Provide the (X, Y) coordinate of the cell's center where the given text is located.  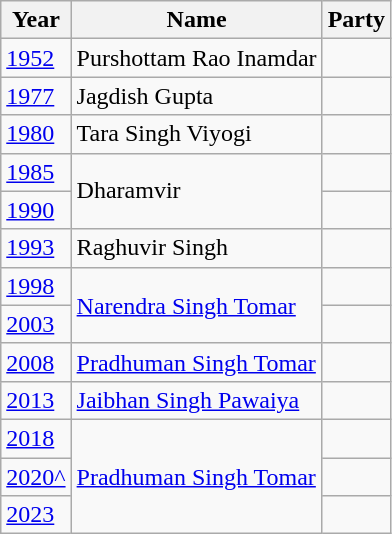
Jagdish Gupta (196, 96)
1993 (36, 248)
Purshottam Rao Inamdar (196, 58)
Narendra Singh Tomar (196, 305)
2003 (36, 324)
Name (196, 20)
1990 (36, 210)
Year (36, 20)
1998 (36, 286)
Party (356, 20)
2013 (36, 400)
Raghuvir Singh (196, 248)
1952 (36, 58)
1977 (36, 96)
Tara Singh Viyogi (196, 134)
Jaibhan Singh Pawaiya (196, 400)
1980 (36, 134)
2008 (36, 362)
1985 (36, 172)
2018 (36, 438)
2020^ (36, 477)
Dharamvir (196, 191)
2023 (36, 515)
